Provide the [x, y] coordinate of the cell's center where the given text is located.  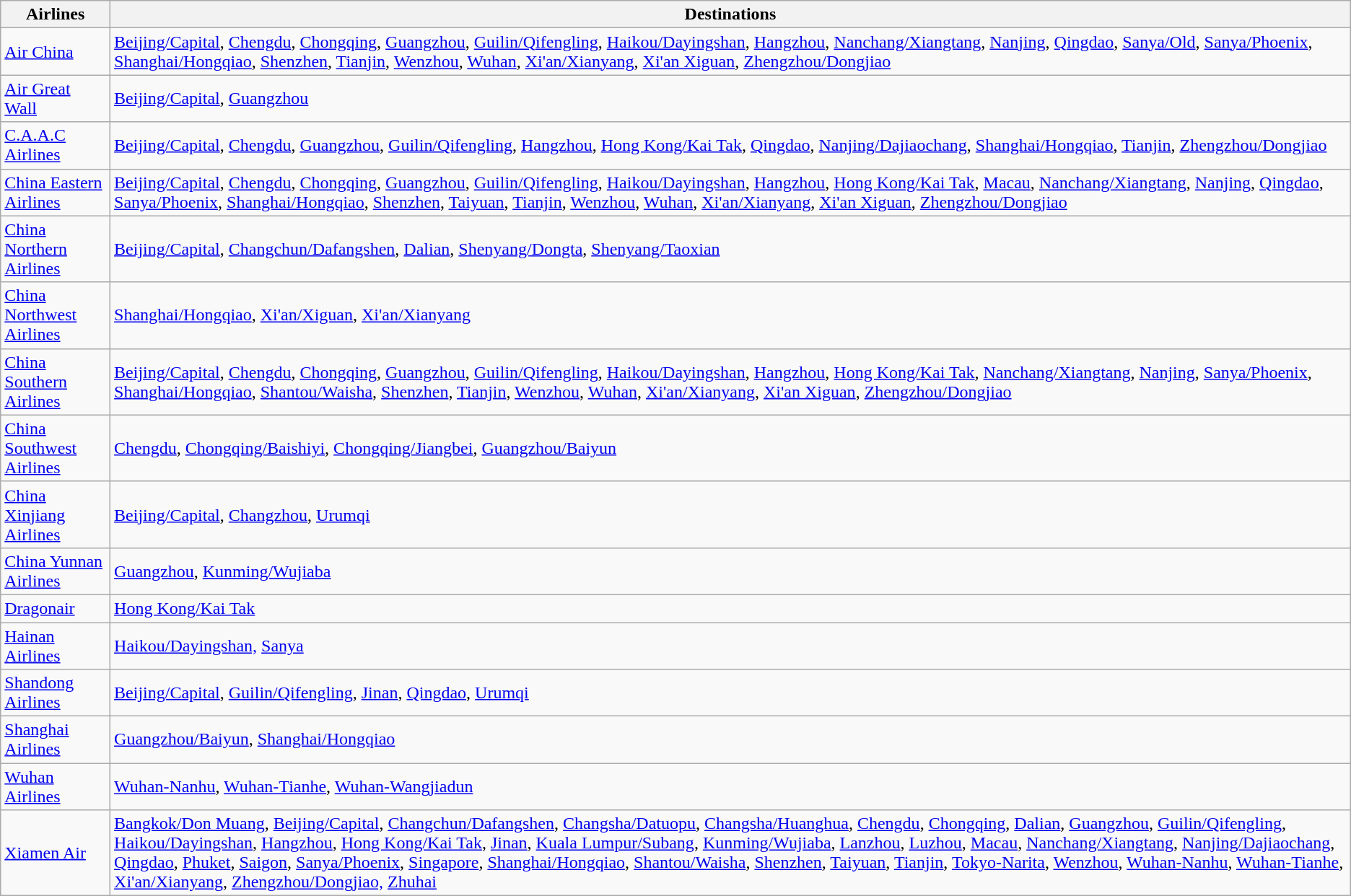
Wuhan Airlines [56, 786]
China Southern Airlines [56, 382]
Shanghai Airlines [56, 740]
Chengdu, Chongqing/Baishiyi, Chongqing/Jiangbei, Guangzhou/Baiyun [730, 448]
C.A.A.C Airlines [56, 146]
China Southwest Airlines [56, 448]
Air China [56, 52]
Haikou/Dayingshan, Sanya [730, 645]
Airlines [56, 14]
Dragonair [56, 608]
Hainan Airlines [56, 645]
Guangzhou/Baiyun, Shanghai/Hongqiao [730, 740]
Shandong Airlines [56, 693]
China Northern Airlines [56, 249]
Shanghai/Hongqiao, Xi'an/Xiguan, Xi'an/Xianyang [730, 315]
Guangzhou, Kunming/Wujiaba [730, 571]
Hong Kong/Kai Tak [730, 608]
Beijing/Capital, Guangzhou [730, 98]
Air Great Wall [56, 98]
Beijing/Capital, Guilin/Qifengling, Jinan, Qingdao, Urumqi [730, 693]
China Northwest Airlines [56, 315]
Destinations [730, 14]
Wuhan-Nanhu, Wuhan-Tianhe, Wuhan-Wangjiadun [730, 786]
Beijing/Capital, Changzhou, Urumqi [730, 514]
China Xinjiang Airlines [56, 514]
China Eastern Airlines [56, 192]
Beijing/Capital, Changchun/Dafangshen, Dalian, Shenyang/Dongta, Shenyang/Taoxian [730, 249]
Xiamen Air [56, 853]
China Yunnan Airlines [56, 571]
